For the text-containing cell, return its midpoint in [X, Y] coordinate format. 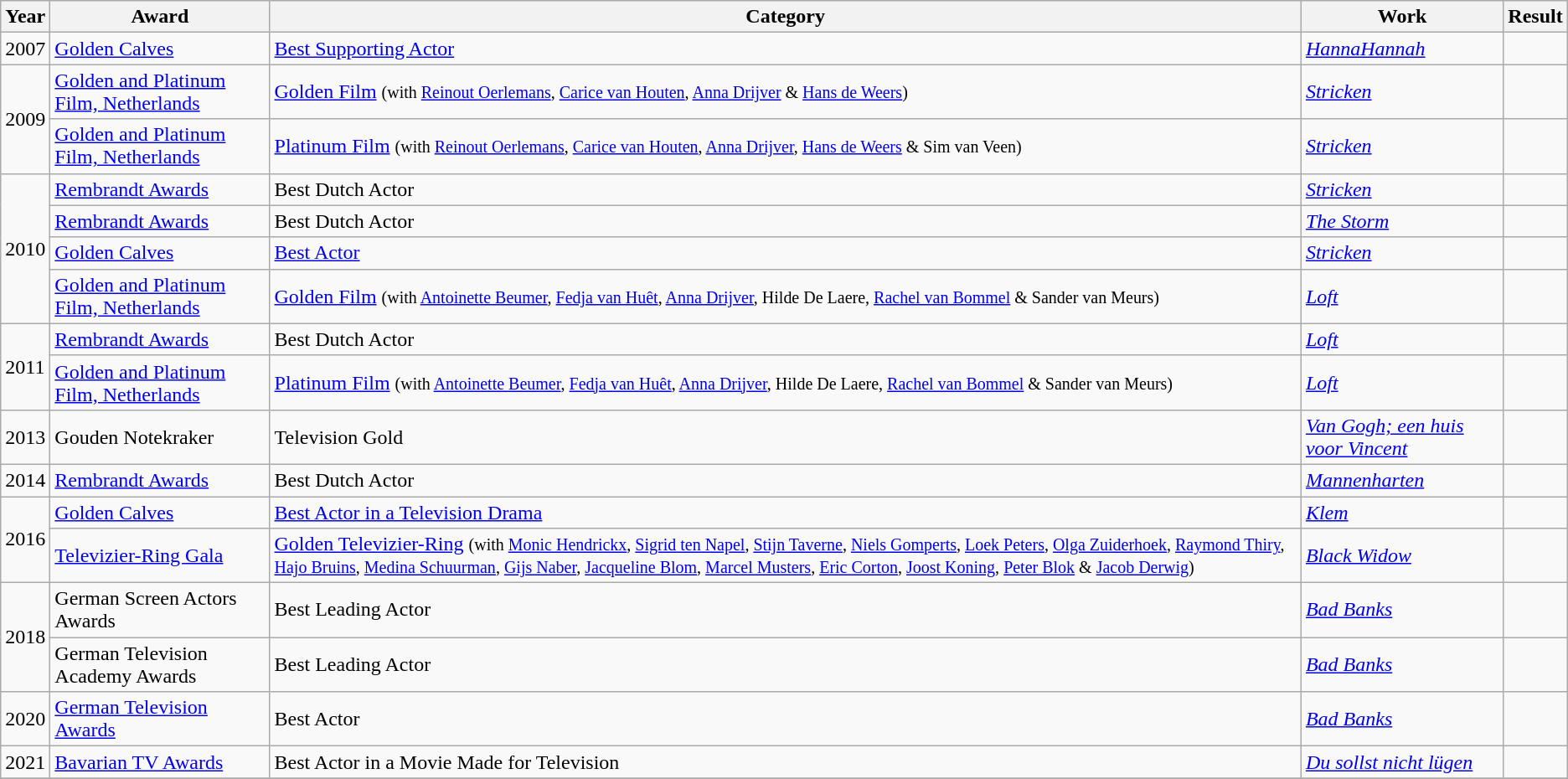
Result [1535, 17]
Television Gold [786, 437]
Platinum Film (with Reinout Oerlemans, Carice van Houten, Anna Drijver, Hans de Weers & Sim van Veen) [786, 146]
HannaHannah [1402, 49]
2011 [25, 367]
Work [1402, 17]
2007 [25, 49]
2016 [25, 539]
Golden Film (with Reinout Oerlemans, Carice van Houten, Anna Drijver & Hans de Weers) [786, 92]
2013 [25, 437]
Best Supporting Actor [786, 49]
2021 [25, 762]
2014 [25, 480]
The Storm [1402, 221]
2018 [25, 637]
Platinum Film (with Antoinette Beumer, Fedja van Huêt, Anna Drijver, Hilde De Laere, Rachel van Bommel & Sander van Meurs) [786, 382]
Category [786, 17]
Televizier-Ring Gala [160, 556]
2009 [25, 119]
2010 [25, 248]
Van Gogh; een huis voor Vincent [1402, 437]
Bavarian TV Awards [160, 762]
Golden Film (with Antoinette Beumer, Fedja van Huêt, Anna Drijver, Hilde De Laere, Rachel van Bommel & Sander van Meurs) [786, 297]
Award [160, 17]
Best Actor in a Movie Made for Television [786, 762]
Year [25, 17]
Du sollst nicht lügen [1402, 762]
2020 [25, 719]
Klem [1402, 512]
Mannenharten [1402, 480]
Gouden Notekraker [160, 437]
German Screen Actors Awards [160, 610]
Black Widow [1402, 556]
German Television Academy Awards [160, 665]
Best Actor in a Television Drama [786, 512]
German Television Awards [160, 719]
